Search for the cell housing the specified text and yield its [X, Y] center coordinate. 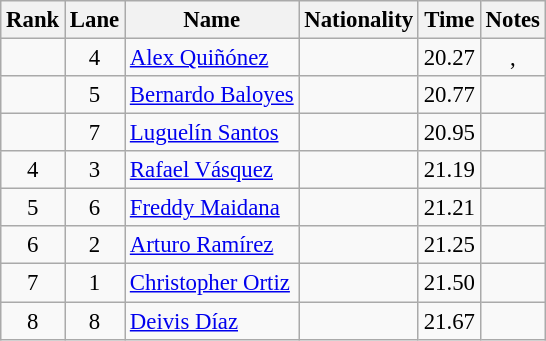
Name [212, 20]
21.25 [449, 245]
Nationality [358, 20]
Rank [33, 20]
, [512, 58]
Luguelín Santos [212, 133]
Freddy Maidana [212, 208]
Bernardo Baloyes [212, 95]
21.67 [449, 321]
Lane [95, 20]
21.21 [449, 208]
2 [95, 245]
Notes [512, 20]
Time [449, 20]
20.77 [449, 95]
20.95 [449, 133]
Deivis Díaz [212, 321]
Arturo Ramírez [212, 245]
Christopher Ortiz [212, 283]
Alex Quiñónez [212, 58]
3 [95, 170]
21.19 [449, 170]
21.50 [449, 283]
1 [95, 283]
20.27 [449, 58]
Rafael Vásquez [212, 170]
